Locate the cell with the specified text and output its (x, y) center coordinate. 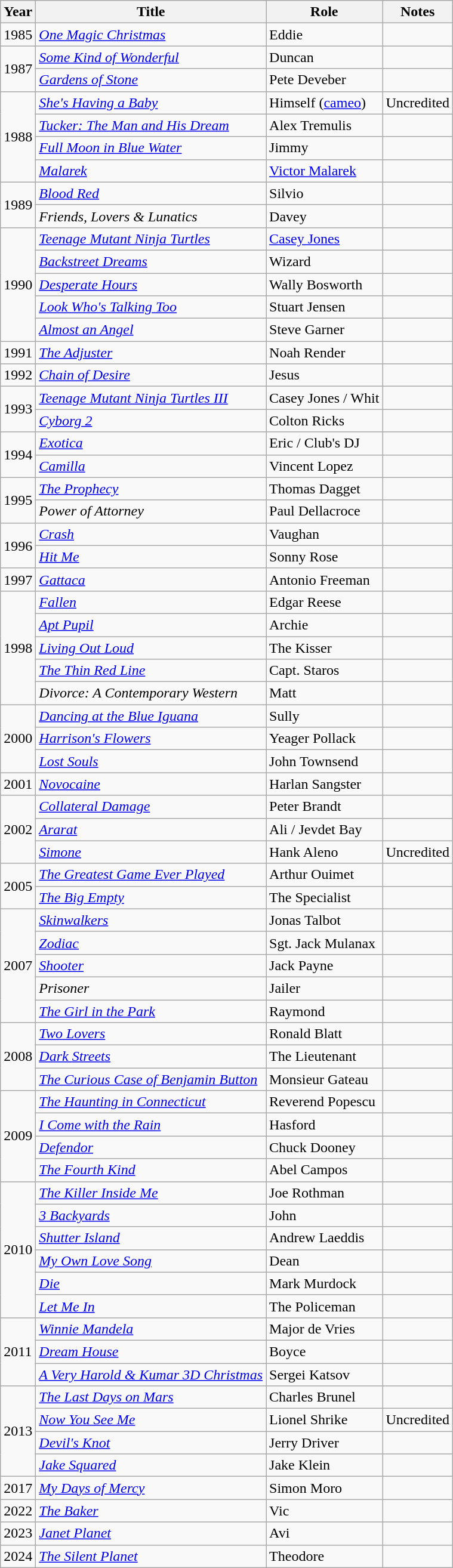
Gardens of Stone (151, 80)
Simone (151, 852)
Defendor (151, 1147)
Full Moon in Blue Water (151, 148)
Skinwalkers (151, 920)
2022 (18, 1511)
Ararat (151, 829)
Dancing at the Blue Iguana (151, 716)
Capt. Staros (325, 671)
1988 (18, 137)
2008 (18, 1057)
Crash (151, 534)
Sergei Katsov (325, 1374)
The Haunting in Connecticut (151, 1102)
Vic (325, 1511)
1998 (18, 647)
Let Me In (151, 1306)
Stuart Jensen (325, 307)
Raymond (325, 1011)
Ali / Jevdet Bay (325, 829)
Teenage Mutant Ninja Turtles (151, 239)
Paul Dellacroce (325, 511)
The Last Days on Mars (151, 1397)
John (325, 1215)
Arthur Ouimet (325, 875)
Reverend Popescu (325, 1102)
Look Who's Talking Too (151, 307)
My Own Love Song (151, 1261)
Backstreet Dreams (151, 261)
Casey Jones / Whit (325, 398)
Devil's Knot (151, 1443)
Winnie Mandela (151, 1329)
Pete Deveber (325, 80)
2011 (18, 1351)
Harrison's Flowers (151, 739)
Eric / Club's DJ (325, 443)
2024 (18, 1556)
The Lieutenant (325, 1057)
Die (151, 1283)
Peter Brandt (325, 807)
Matt (325, 693)
Victor Malarek (325, 171)
Sully (325, 716)
Steve Garner (325, 330)
The Silent Planet (151, 1556)
Cyborg 2 (151, 421)
Jerry Driver (325, 1443)
Mark Murdock (325, 1283)
Ronald Blatt (325, 1034)
Blood Red (151, 193)
Avi (325, 1533)
1996 (18, 545)
Sonny Rose (325, 557)
Dark Streets (151, 1057)
Silvio (325, 193)
Himself (cameo) (325, 103)
The Baker (151, 1511)
Abel Campos (325, 1170)
Archie (325, 625)
Novocaine (151, 784)
2009 (18, 1136)
1985 (18, 35)
Wally Bosworth (325, 285)
Two Lovers (151, 1034)
1990 (18, 284)
Camilla (151, 466)
The Fourth Kind (151, 1170)
Jailer (325, 988)
Lost Souls (151, 761)
1997 (18, 579)
The Curious Case of Benjamin Button (151, 1079)
Friends, Lovers & Lunatics (151, 216)
Antonio Freeman (325, 579)
2017 (18, 1488)
Chain of Desire (151, 375)
John Townsend (325, 761)
Edgar Reese (325, 602)
Jimmy (325, 148)
Power of Attorney (151, 511)
Jesus (325, 375)
Wizard (325, 261)
Desperate Hours (151, 285)
Harlan Sangster (325, 784)
Joe Rothman (325, 1193)
Hit Me (151, 557)
1991 (18, 353)
Prisoner (151, 988)
Gattaca (151, 579)
Now You See Me (151, 1420)
Monsieur Gateau (325, 1079)
Divorce: A Contemporary Western (151, 693)
Jake Klein (325, 1465)
Shooter (151, 965)
Exotica (151, 443)
The Policeman (325, 1306)
2007 (18, 965)
Hank Aleno (325, 852)
Davey (325, 216)
Dean (325, 1261)
Colton Ricks (325, 421)
1994 (18, 455)
Lionel Shrike (325, 1420)
Teenage Mutant Ninja Turtles III (151, 398)
Title (151, 12)
Charles Brunel (325, 1397)
Tucker: The Man and His Dream (151, 125)
Notes (418, 12)
2023 (18, 1533)
Jonas Talbot (325, 920)
The Greatest Game Ever Played (151, 875)
Jack Payne (325, 965)
Zodiac (151, 943)
Alex Tremulis (325, 125)
1992 (18, 375)
Sgt. Jack Mulanax (325, 943)
The Specialist (325, 897)
Hasford (325, 1125)
Vaughan (325, 534)
The Big Empty (151, 897)
Year (18, 12)
1989 (18, 205)
Role (325, 12)
Casey Jones (325, 239)
Theodore (325, 1556)
Yeager Pollack (325, 739)
1987 (18, 69)
The Girl in the Park (151, 1011)
Shutter Island (151, 1238)
2001 (18, 784)
The Killer Inside Me (151, 1193)
Andrew Laeddis (325, 1238)
Living Out Loud (151, 647)
Some Kind of Wonderful (151, 57)
A Very Harold & Kumar 3D Christmas (151, 1374)
Chuck Dooney (325, 1147)
Vincent Lopez (325, 466)
I Come with the Rain (151, 1125)
The Prophecy (151, 489)
The Thin Red Line (151, 671)
2005 (18, 886)
Duncan (325, 57)
Fallen (151, 602)
Almost an Angel (151, 330)
Eddie (325, 35)
Janet Planet (151, 1533)
2013 (18, 1431)
3 Backyards (151, 1215)
2010 (18, 1249)
Thomas Dagget (325, 489)
Dream House (151, 1351)
Simon Moro (325, 1488)
1993 (18, 409)
Apt Pupil (151, 625)
She's Having a Baby (151, 103)
My Days of Mercy (151, 1488)
One Magic Christmas (151, 35)
Noah Render (325, 353)
Malarek (151, 171)
Collateral Damage (151, 807)
Jake Squared (151, 1465)
Major de Vries (325, 1329)
2000 (18, 739)
The Kisser (325, 647)
1995 (18, 500)
The Adjuster (151, 353)
Boyce (325, 1351)
2002 (18, 829)
